Search for the cell housing the specified text and yield its [x, y] center coordinate. 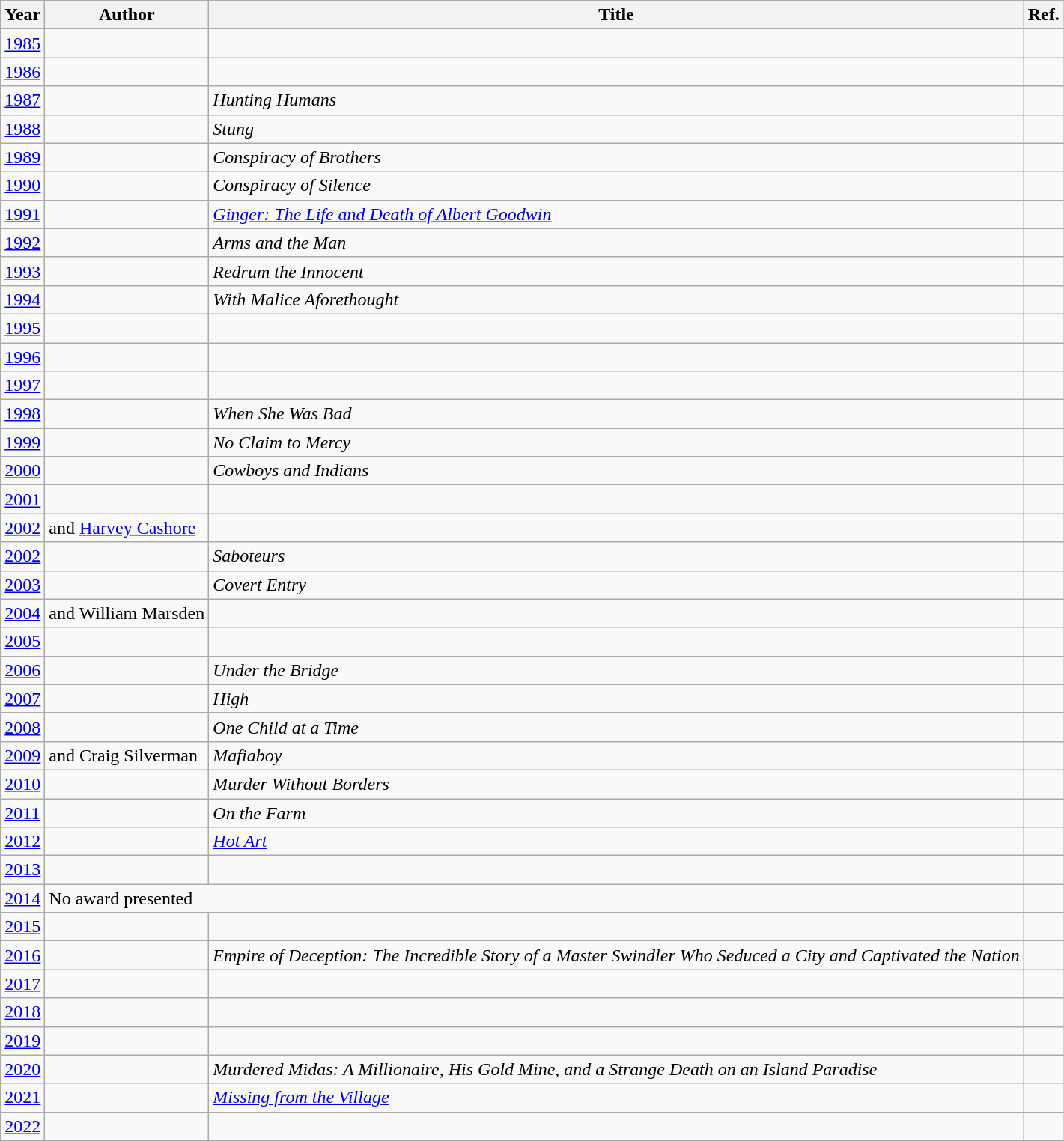
Empire of Deception: The Incredible Story of a Master Swindler Who Seduced a City and Captivated the Nation [616, 955]
1991 [22, 214]
2000 [22, 471]
With Malice Aforethought [616, 299]
2005 [22, 642]
Cowboys and Indians [616, 471]
2021 [22, 1098]
On the Farm [616, 812]
and Craig Silverman [127, 755]
Author [127, 15]
Title [616, 15]
Murder Without Borders [616, 784]
2006 [22, 670]
1987 [22, 100]
Conspiracy of Brothers [616, 157]
and Harvey Cashore [127, 528]
1990 [22, 186]
2014 [22, 898]
2019 [22, 1041]
2010 [22, 784]
1995 [22, 328]
Ref. [1044, 15]
Saboteurs [616, 556]
1994 [22, 299]
Redrum the Innocent [616, 271]
2009 [22, 755]
2012 [22, 842]
High [616, 699]
Hot Art [616, 842]
2003 [22, 585]
1988 [22, 129]
Ginger: The Life and Death of Albert Goodwin [616, 214]
1985 [22, 43]
When She Was Bad [616, 414]
1992 [22, 243]
2001 [22, 499]
1998 [22, 414]
Conspiracy of Silence [616, 186]
and William Marsden [127, 613]
No Claim to Mercy [616, 442]
Mafiaboy [616, 755]
1993 [22, 271]
1997 [22, 386]
2015 [22, 927]
2016 [22, 955]
2017 [22, 984]
Missing from the Village [616, 1098]
2013 [22, 870]
1989 [22, 157]
Under the Bridge [616, 670]
1999 [22, 442]
2007 [22, 699]
Year [22, 15]
Murdered Midas: A Millionaire, His Gold Mine, and a Strange Death on an Island Paradise [616, 1069]
2008 [22, 727]
2022 [22, 1126]
No award presented [535, 898]
2011 [22, 812]
Stung [616, 129]
2018 [22, 1012]
1996 [22, 357]
Covert Entry [616, 585]
1986 [22, 72]
Hunting Humans [616, 100]
2004 [22, 613]
2020 [22, 1069]
Arms and the Man [616, 243]
One Child at a Time [616, 727]
